Find where the given text appears and provide that cell's center as [X, Y] coordinate. 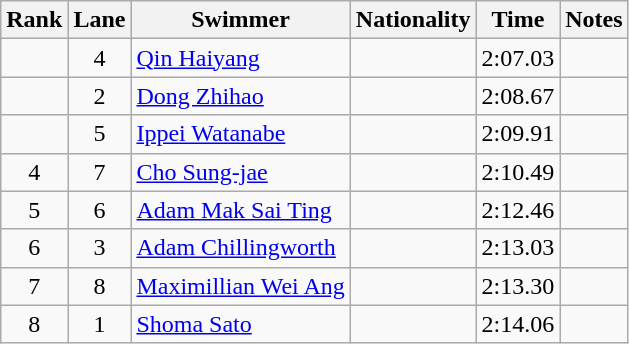
Nationality [413, 20]
Ippei Watanabe [240, 134]
2:13.30 [518, 286]
2:14.06 [518, 324]
Maximillian Wei Ang [240, 286]
2:09.91 [518, 134]
2:08.67 [518, 96]
Adam Chillingworth [240, 248]
3 [100, 248]
Shoma Sato [240, 324]
Dong Zhihao [240, 96]
Swimmer [240, 20]
Time [518, 20]
Adam Mak Sai Ting [240, 210]
2:13.03 [518, 248]
Rank [34, 20]
Notes [594, 20]
Cho Sung-jae [240, 172]
2 [100, 96]
Qin Haiyang [240, 58]
1 [100, 324]
2:07.03 [518, 58]
2:10.49 [518, 172]
2:12.46 [518, 210]
Lane [100, 20]
